Return the [X, Y] coordinate for the center point of the cell that contains the specified text.  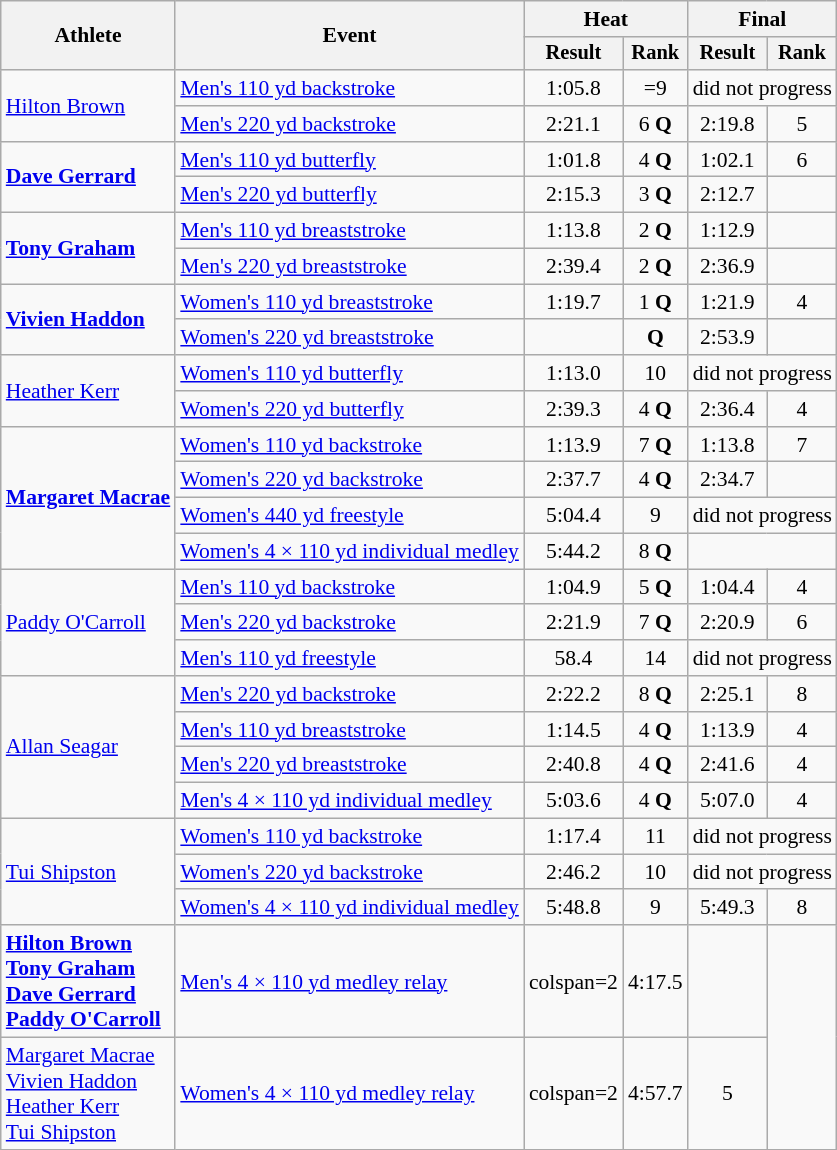
2:25.1 [728, 694]
1:02.1 [728, 160]
1:14.5 [574, 730]
6 Q [656, 124]
5:03.6 [574, 801]
2:36.4 [728, 409]
Men's 4 × 110 yd medley relay [350, 981]
1:17.4 [574, 837]
Q [656, 338]
5:48.8 [574, 908]
Women's 220 yd breaststroke [350, 338]
2:39.4 [574, 267]
1:04.9 [574, 587]
5:07.0 [728, 801]
2:53.9 [728, 338]
2:15.3 [574, 195]
2:36.9 [728, 267]
2:20.9 [728, 623]
14 [656, 658]
Women's 110 yd breaststroke [350, 302]
Men's 110 yd freestyle [350, 658]
Margaret MacraeVivien HaddonHeather KerrTui Shipston [88, 1094]
Men's 4 × 110 yd individual medley [350, 801]
Women's 110 yd butterfly [350, 373]
2:34.7 [728, 480]
2:37.7 [574, 480]
2:40.8 [574, 765]
Women's 440 yd freestyle [350, 516]
Tui Shipston [88, 872]
1:21.9 [728, 302]
1:04.4 [728, 587]
Vivien Haddon [88, 320]
1:01.8 [574, 160]
2:21.1 [574, 124]
5:44.2 [574, 552]
=9 [656, 88]
2:22.2 [574, 694]
Men's 110 yd butterfly [350, 160]
2:19.8 [728, 124]
Allan Seagar [88, 747]
Heather Kerr [88, 390]
Athlete [88, 36]
5:04.4 [574, 516]
Women's 4 × 110 yd medley relay [350, 1094]
4:57.7 [656, 1094]
4:17.5 [656, 981]
7 [802, 445]
5:49.3 [728, 908]
58.4 [574, 658]
Hilton Brown [88, 106]
Women's 220 yd butterfly [350, 409]
Dave Gerrard [88, 178]
Paddy O'Carroll [88, 622]
2:12.7 [728, 195]
Event [350, 36]
2:41.6 [728, 765]
2:46.2 [574, 872]
Tony Graham [88, 248]
3 Q [656, 195]
2:39.3 [574, 409]
11 [656, 837]
Men's 220 yd butterfly [350, 195]
1:12.9 [728, 231]
1 Q [656, 302]
Margaret Macrae [88, 498]
Final [762, 19]
Heat [606, 19]
1:13.0 [574, 373]
2:21.9 [574, 623]
5 Q [656, 587]
Hilton BrownTony GrahamDave GerrardPaddy O'Carroll [88, 981]
1:19.7 [574, 302]
1:05.8 [574, 88]
